Extract the (X, Y) coordinate from the center of the cell holding the provided text.  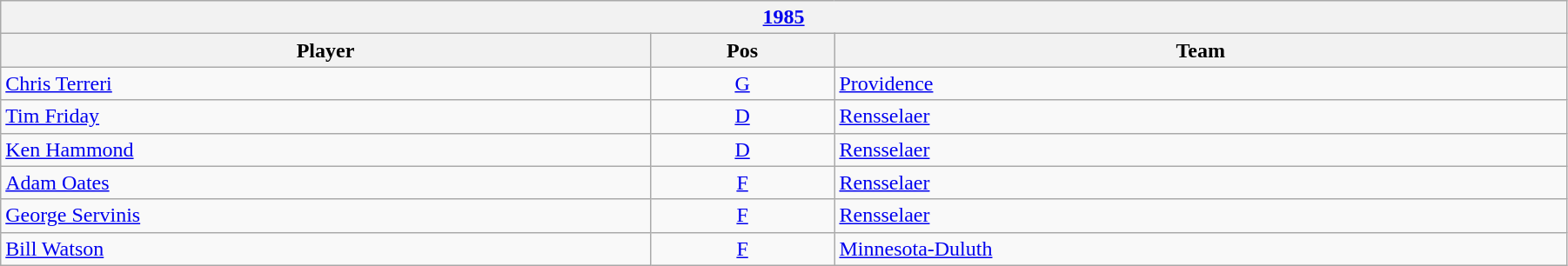
Tim Friday (325, 116)
1985 (784, 17)
Providence (1201, 83)
Chris Terreri (325, 83)
George Servinis (325, 216)
Ken Hammond (325, 150)
Player (325, 50)
Bill Watson (325, 249)
Minnesota-Duluth (1201, 249)
Pos (742, 50)
Adam Oates (325, 183)
Team (1201, 50)
G (742, 83)
